Capture the cell that displays the provided text and extract its [X, Y] central coordinate. 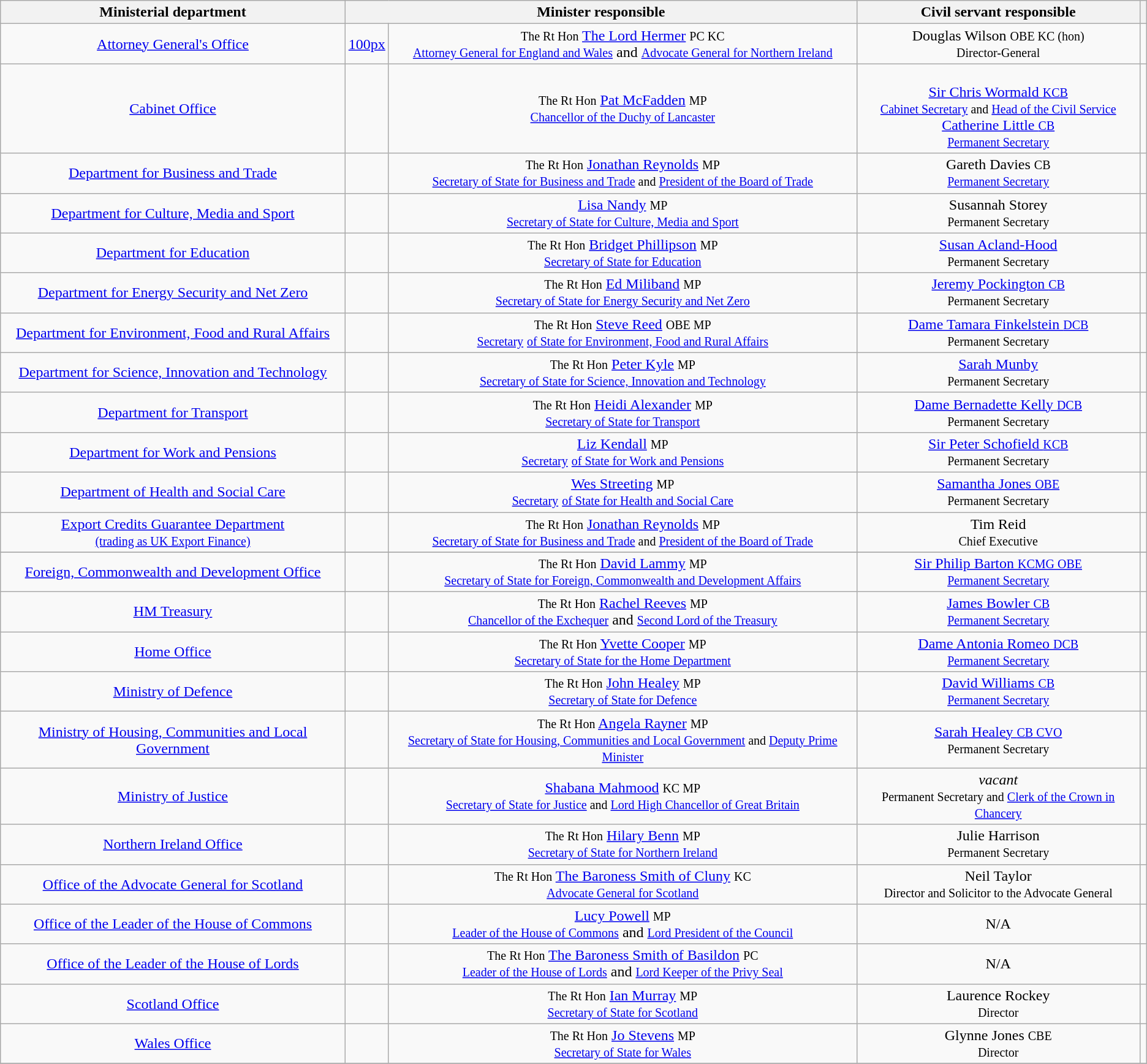
Civil servant responsible [998, 12]
The Rt Hon Bridget Phillipson MPSecretary of State for Education [623, 253]
Julie HarrisonPermanent Secretary [998, 845]
Department of Health and Social Care [173, 492]
Department for Environment, Food and Rural Affairs [173, 332]
Tim ReidChief Executive [998, 532]
Scotland Office [173, 1004]
The Rt Hon Ian Murray MPSecretary of State for Scotland [623, 1004]
The Rt Hon Steve Reed OBE MPSecretary of State for Environment, Food and Rural Affairs [623, 332]
Cabinet Office [173, 108]
vacantPermanent Secretary and Clerk of the Crown in Chancery [998, 796]
HM Treasury [173, 612]
Samantha Jones OBEPermanent Secretary [998, 492]
The Rt Hon Jo Stevens MPSecretary of State for Wales [623, 1043]
Ministry of Justice [173, 796]
Neil TaylorDirector and Solicitor to the Advocate General [998, 884]
David Williams CBPermanent Secretary [998, 691]
Foreign, Commonwealth and Development Office [173, 572]
Sir Philip Barton KCMG OBEPermanent Secretary [998, 572]
The Rt Hon Peter Kyle MPSecretary of State for Science, Innovation and Technology [623, 373]
100px [366, 44]
Douglas Wilson OBE KC (hon)Director-General [998, 44]
Lisa Nandy MPSecretary of State for Culture, Media and Sport [623, 213]
Ministry of Housing, Communities and Local Government [173, 740]
Wes Streeting MPSecretary of State for Health and Social Care [623, 492]
The Rt Hon Hilary Benn MPSecretary of State for Northern Ireland [623, 845]
Department for Transport [173, 412]
Minister responsible [600, 12]
Liz Kendall MPSecretary of State for Work and Pensions [623, 452]
Sarah Healey CB CVOPermanent Secretary [998, 740]
Department for Energy Security and Net Zero [173, 293]
Ministry of Defence [173, 691]
The Rt Hon David Lammy MPSecretary of State for Foreign, Commonwealth and Development Affairs [623, 572]
The Rt Hon Heidi Alexander MPSecretary of State for Transport [623, 412]
Department for Business and Trade [173, 173]
The Rt Hon The Lord Hermer PC KCAttorney General for England and Wales and Advocate General for Northern Ireland [623, 44]
Susan Acland-HoodPermanent Secretary [998, 253]
The Rt Hon Rachel Reeves MPChancellor of the Exchequer and Second Lord of the Treasury [623, 612]
Dame Antonia Romeo DCBPermanent Secretary [998, 652]
Sir Chris Wormald KCBCabinet Secretary and Head of the Civil ServiceCatherine Little CBPermanent Secretary [998, 108]
Office of the Leader of the House of Lords [173, 963]
Export Credits Guarantee Department(trading as UK Export Finance) [173, 532]
James Bowler CBPermanent Secretary [998, 612]
The Rt Hon Yvette Cooper MPSecretary of State for the Home Department [623, 652]
Susannah StoreyPermanent Secretary [998, 213]
Office of the Advocate General for Scotland [173, 884]
Dame Bernadette Kelly DCBPermanent Secretary [998, 412]
The Rt Hon The Baroness Smith of Basildon PCLeader of the House of Lords and Lord Keeper of the Privy Seal [623, 963]
Home Office [173, 652]
Shabana Mahmood KC MPSecretary of State for Justice and Lord High Chancellor of Great Britain [623, 796]
The Rt Hon Ed Miliband MPSecretary of State for Energy Security and Net Zero [623, 293]
Department for Education [173, 253]
The Rt Hon Angela Rayner MPSecretary of State for Housing, Communities and Local Government and Deputy Prime Minister [623, 740]
Department for Work and Pensions [173, 452]
Sarah MunbyPermanent Secretary [998, 373]
Department for Science, Innovation and Technology [173, 373]
Dame Tamara Finkelstein DCBPermanent Secretary [998, 332]
The Rt Hon The Baroness Smith of Cluny KCAdvocate General for Scotland [623, 884]
Lucy Powell MPLeader of the House of Commons and Lord President of the Council [623, 924]
Attorney General's Office [173, 44]
The Rt Hon John Healey MP Secretary of State for Defence [623, 691]
Glynne Jones CBEDirector [998, 1043]
Ministerial department [173, 12]
Gareth Davies CBPermanent Secretary [998, 173]
Jeremy Pockington CBPermanent Secretary [998, 293]
Wales Office [173, 1043]
Sir Peter Schofield KCBPermanent Secretary [998, 452]
Department for Culture, Media and Sport [173, 213]
The Rt Hon Pat McFadden MPChancellor of the Duchy of Lancaster [623, 108]
Laurence RockeyDirector [998, 1004]
Northern Ireland Office [173, 845]
Office of the Leader of the House of Commons [173, 924]
